Search for the cell housing the specified text and yield its [x, y] center coordinate. 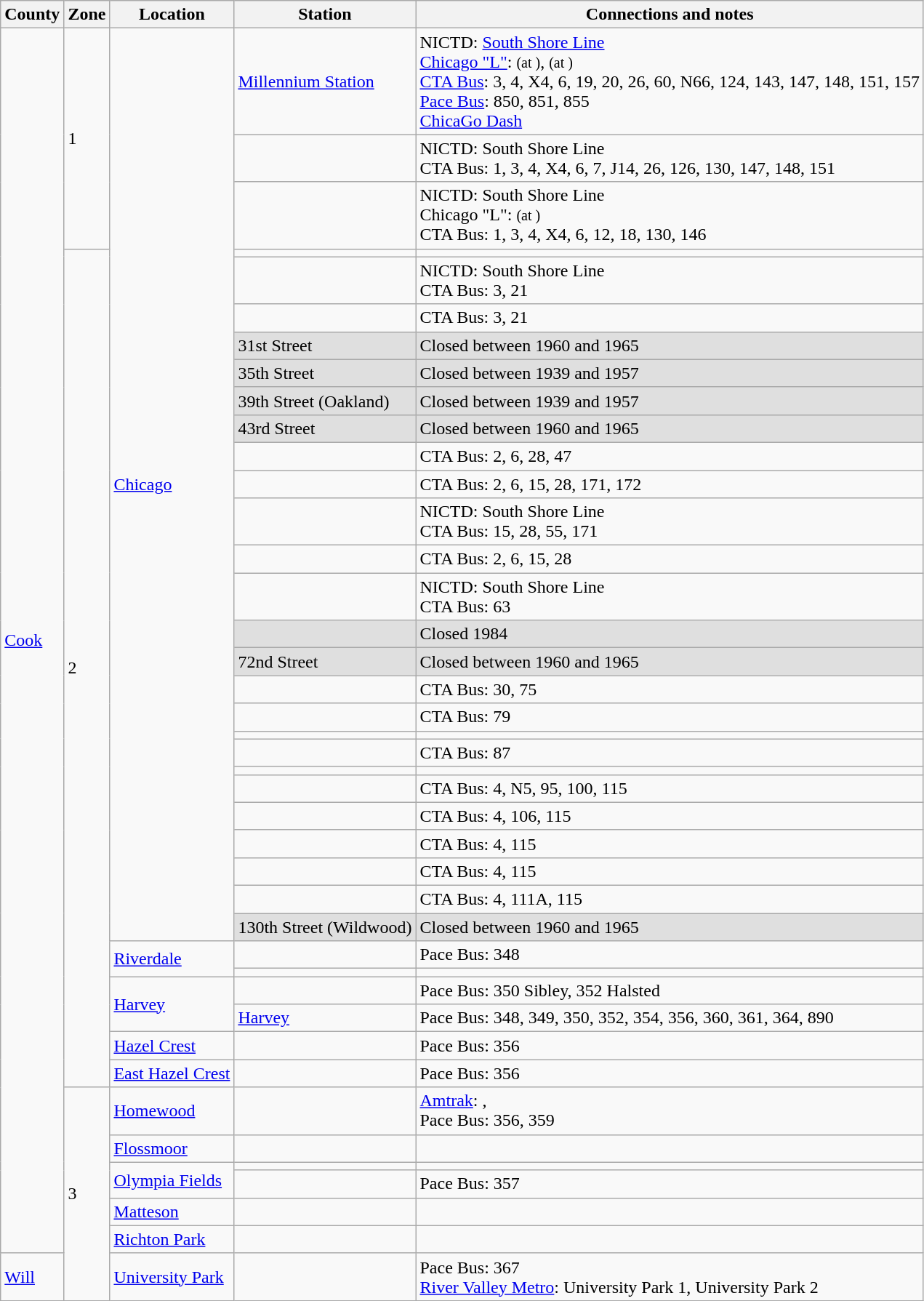
Zone [87, 15]
35th Street [325, 373]
Pace Bus: 357 [670, 1184]
East Hazel Crest [172, 1073]
Connections and notes [670, 15]
Pace Bus: 350 Sibley, 352 Halsted [670, 990]
CTA Bus: 79 [670, 717]
Matteson [172, 1212]
NICTD: South Shore Line Chicago "L": (at ) CTA Bus: 1, 3, 4, X4, 6, 12, 18, 130, 146 [670, 215]
Millennium Station [325, 81]
Pace Bus: 348, 349, 350, 352, 354, 356, 360, 361, 364, 890 [670, 1018]
Will [32, 1277]
Flossmoor [172, 1148]
NICTD: South Shore Line CTA Bus: 1, 3, 4, X4, 6, 7, J14, 26, 126, 130, 147, 148, 151 [670, 159]
Olympia Fields [172, 1180]
NICTD: South Shore Line CTA Bus: 63 [670, 596]
CTA Bus: 4, N5, 95, 100, 115 [670, 788]
39th Street (Oakland) [325, 401]
Pace Bus: 348 [670, 955]
3 [87, 1194]
Station [325, 15]
Closed 1984 [670, 634]
CTA Bus: 2, 6, 15, 28 [670, 559]
Pace Bus: 367 River Valley Metro: University Park 1, University Park 2 [670, 1277]
CTA Bus: 30, 75 [670, 689]
University Park [172, 1277]
2 [87, 668]
Cook [32, 641]
CTA Bus: 87 [670, 753]
43rd Street [325, 428]
Amtrak: , Pace Bus: 356, 359 [670, 1111]
CTA Bus: 4, 111A, 115 [670, 899]
CTA Bus: 2, 6, 15, 28, 171, 172 [670, 484]
Chicago [172, 484]
NICTD: South Shore Line CTA Bus: 15, 28, 55, 171 [670, 522]
Richton Park [172, 1239]
County [32, 15]
Location [172, 15]
Hazel Crest [172, 1046]
72nd Street [325, 662]
130th Street (Wildwood) [325, 927]
Homewood [172, 1111]
CTA Bus: 2, 6, 28, 47 [670, 456]
Riverdale [172, 958]
31st Street [325, 345]
NICTD: South Shore Line CTA Bus: 3, 21 [670, 281]
1 [87, 138]
CTA Bus: 4, 106, 115 [670, 816]
CTA Bus: 3, 21 [670, 318]
